Provide the (X, Y) coordinate of the cell's center where the given text is located.  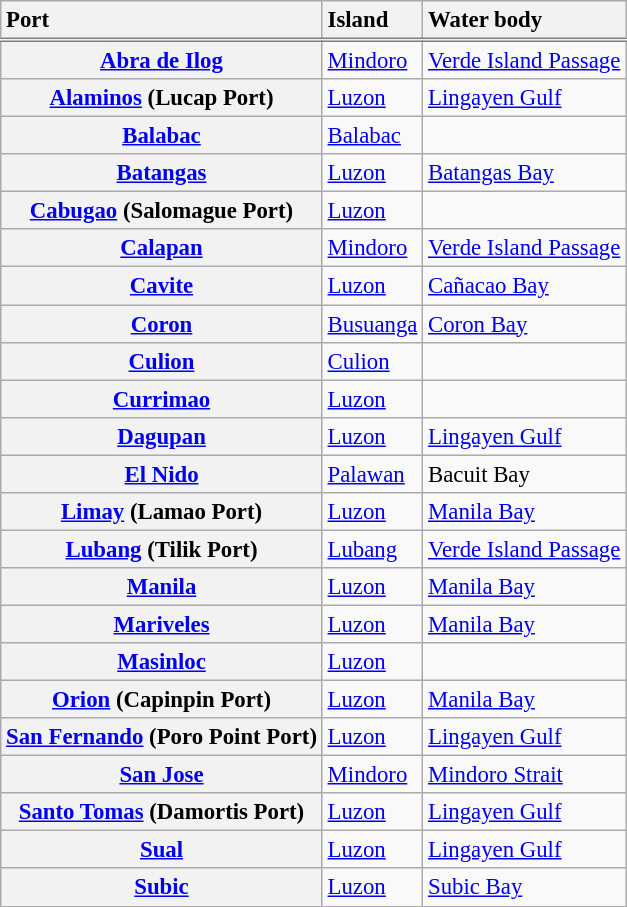
Batangas (162, 173)
Abra de Ilog (162, 60)
Cañacao Bay (524, 286)
Port (162, 20)
Subic Bay (524, 888)
Alaminos (Lucap Port) (162, 98)
Water body (524, 20)
Cabugao (Salomague Port) (162, 211)
Lubang (Tilik Port) (162, 549)
Batangas Bay (524, 173)
Manila (162, 587)
Masinloc (162, 662)
Bacuit Bay (524, 474)
Calapan (162, 249)
Mariveles (162, 624)
Subic (162, 888)
Orion (Capinpin Port) (162, 700)
Coron Bay (524, 324)
Cavite (162, 286)
Sual (162, 850)
Currimao (162, 399)
Busuanga (372, 324)
Limay (Lamao Port) (162, 512)
Lubang (372, 549)
San Jose (162, 775)
Mindoro Strait (524, 775)
Santo Tomas (Damortis Port) (162, 812)
Palawan (372, 474)
Island (372, 20)
El Nido (162, 474)
Coron (162, 324)
San Fernando (Poro Point Port) (162, 737)
Dagupan (162, 436)
